Determine the [x, y] coordinate at the center of the cell enclosing the given text.  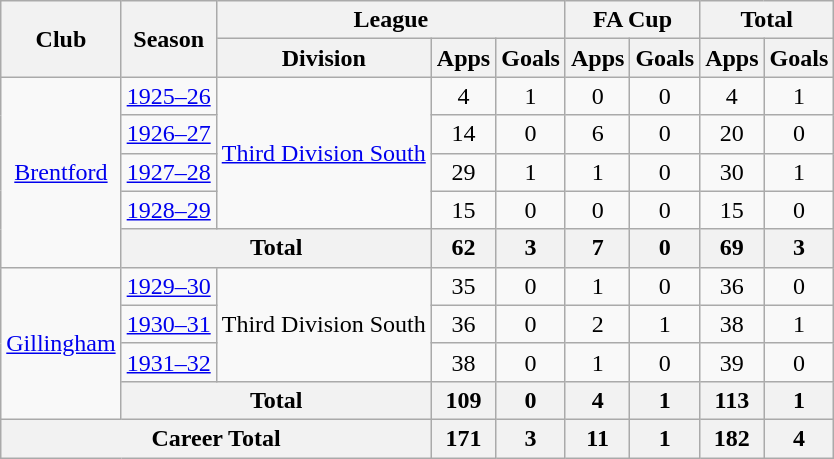
1928–29 [168, 210]
11 [597, 438]
69 [732, 248]
1925–26 [168, 96]
1926–27 [168, 134]
Season [168, 39]
1931–32 [168, 362]
Brentford [61, 172]
182 [732, 438]
35 [463, 286]
109 [463, 400]
2 [597, 324]
14 [463, 134]
FA Cup [632, 20]
6 [597, 134]
Career Total [216, 438]
1927–28 [168, 172]
1930–31 [168, 324]
29 [463, 172]
7 [597, 248]
Gillingham [61, 343]
39 [732, 362]
Division [324, 58]
League [390, 20]
20 [732, 134]
1929–30 [168, 286]
171 [463, 438]
113 [732, 400]
62 [463, 248]
30 [732, 172]
Club [61, 39]
